Detect which cell encompasses the target text, then output its (x, y) center coordinate. 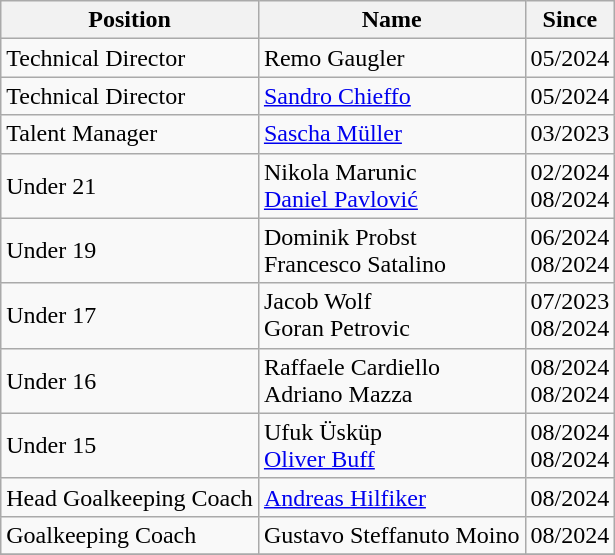
Jacob Wolf Goran Petrovic (392, 316)
Under 17 (130, 316)
07/202308/2024 (570, 316)
Sascha Müller (392, 134)
Andreas Hilfiker (392, 497)
Goalkeeping Coach (130, 535)
Under 19 (130, 250)
Remo Gaugler (392, 58)
Ufuk Üsküp Oliver Buff (392, 446)
Gustavo Steffanuto Moino (392, 535)
Sandro Chieffo (392, 96)
Under 15 (130, 446)
Since (570, 20)
Position (130, 20)
03/2023 (570, 134)
Name (392, 20)
Under 16 (130, 380)
02/202408/2024 (570, 186)
Raffaele Cardiello Adriano Mazza (392, 380)
Dominik Probst Francesco Satalino (392, 250)
Head Goalkeeping Coach (130, 497)
06/202408/2024 (570, 250)
Under 21 (130, 186)
Nikola Marunic Daniel Pavlović (392, 186)
Talent Manager (130, 134)
